Extract the [x, y] coordinate from the center of the cell holding the provided text.  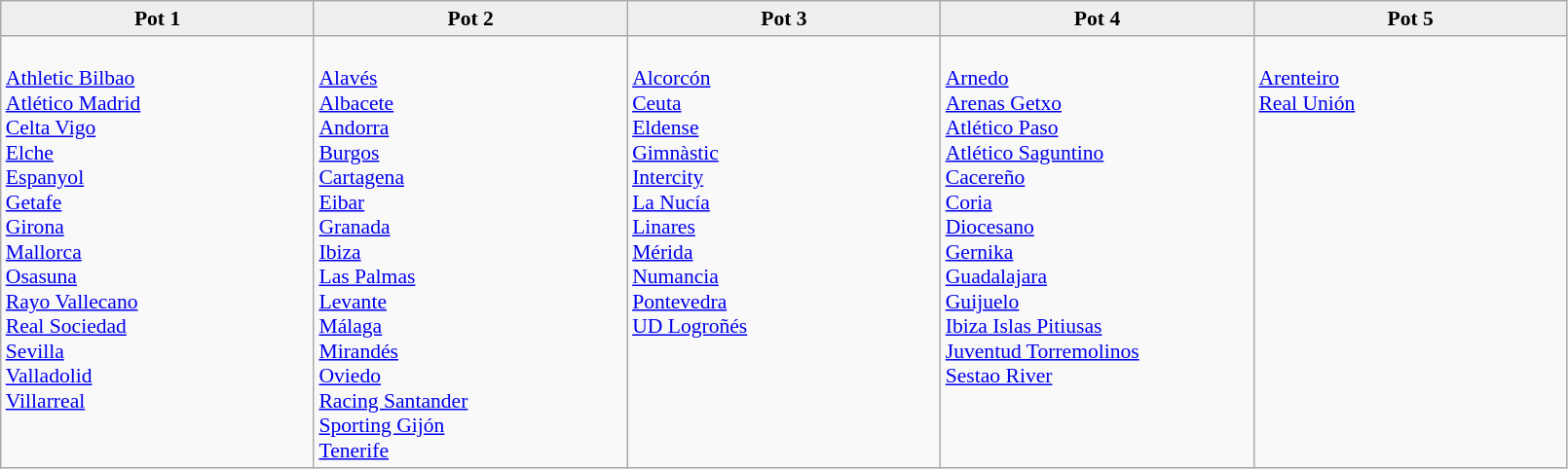
Pot 3 [784, 18]
Alavés Albacete Andorra Burgos Cartagena Eibar Granada Ibiza Las Palmas Levante Málaga Mirandés Oviedo Racing Santander Sporting Gijón Tenerife [470, 252]
Pot 2 [470, 18]
Pot 5 [1410, 18]
Alcorcón Ceuta Eldense Gimnàstic Intercity La Nucía Linares Mérida Numancia Pontevedra UD Logroñés [784, 252]
Athletic Bilbao Atlético Madrid Celta Vigo Elche Espanyol Getafe Girona Mallorca Osasuna Rayo Vallecano Real Sociedad Sevilla Valladolid Villarreal [158, 252]
Arenteiro Real Unión [1410, 252]
Pot 1 [158, 18]
Pot 4 [1098, 18]
